From the cell containing the given text, extract its center point as (x, y) coordinate. 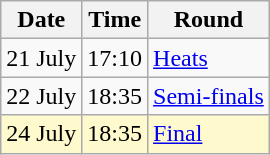
Heats (209, 58)
Semi-finals (209, 96)
21 July (42, 58)
17:10 (115, 58)
22 July (42, 96)
Time (115, 20)
Date (42, 20)
Final (209, 134)
24 July (42, 134)
Round (209, 20)
